Pinpoint the cell where the given text exists, returning its (X, Y) midpoint coordinate. 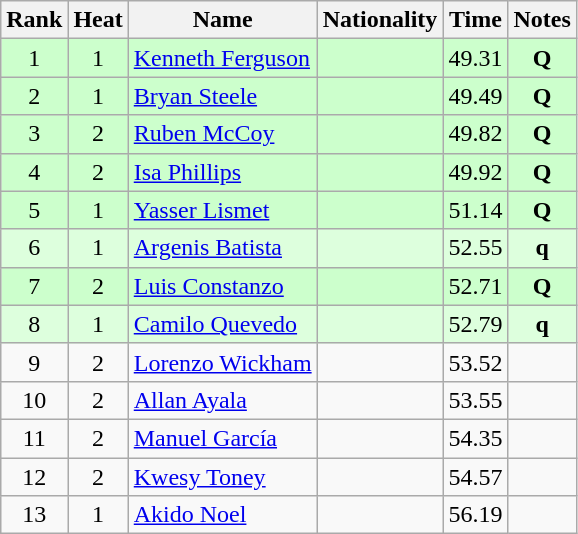
52.55 (476, 248)
54.57 (476, 477)
Kenneth Ferguson (222, 58)
Akido Noel (222, 515)
53.55 (476, 400)
53.52 (476, 362)
Nationality (380, 20)
5 (34, 210)
49.31 (476, 58)
Heat (98, 20)
3 (34, 134)
8 (34, 324)
Allan Ayala (222, 400)
Luis Constanzo (222, 286)
12 (34, 477)
Name (222, 20)
11 (34, 438)
Argenis Batista (222, 248)
7 (34, 286)
Ruben McCoy (222, 134)
10 (34, 400)
Kwesy Toney (222, 477)
Rank (34, 20)
Manuel García (222, 438)
Notes (542, 20)
52.71 (476, 286)
4 (34, 172)
6 (34, 248)
51.14 (476, 210)
Isa Phillips (222, 172)
Time (476, 20)
Bryan Steele (222, 96)
54.35 (476, 438)
52.79 (476, 324)
49.82 (476, 134)
56.19 (476, 515)
13 (34, 515)
Camilo Quevedo (222, 324)
Yasser Lismet (222, 210)
9 (34, 362)
49.49 (476, 96)
Lorenzo Wickham (222, 362)
49.92 (476, 172)
